Locate the cell with the specified text and output its [x, y] center coordinate. 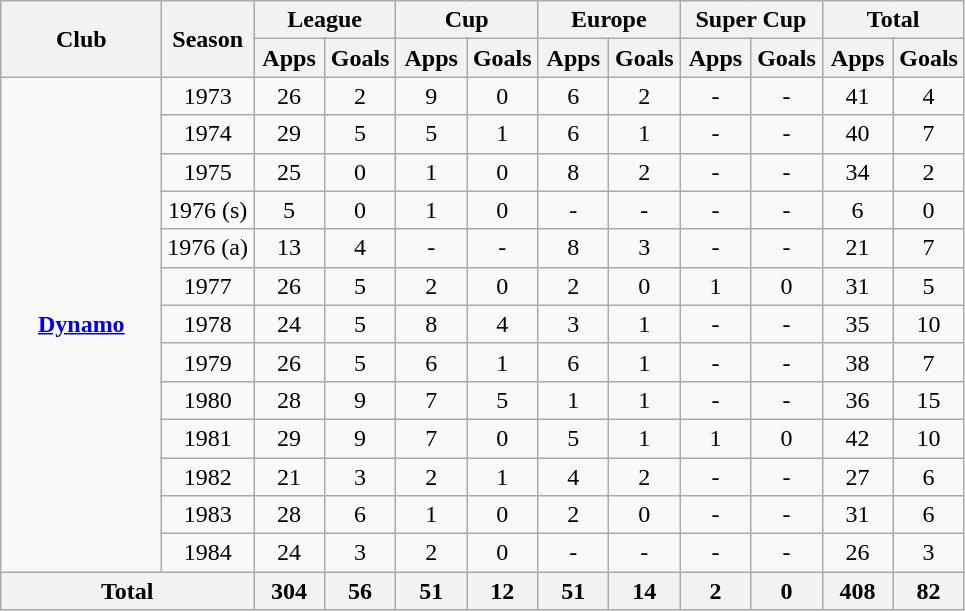
1981 [208, 438]
12 [502, 591]
35 [858, 324]
27 [858, 477]
40 [858, 134]
36 [858, 400]
15 [928, 400]
1976 (s) [208, 210]
304 [290, 591]
25 [290, 172]
1974 [208, 134]
1975 [208, 172]
1976 (a) [208, 248]
13 [290, 248]
14 [644, 591]
1979 [208, 362]
Europe [609, 20]
42 [858, 438]
Dynamo [82, 324]
1982 [208, 477]
League [325, 20]
Super Cup [751, 20]
56 [360, 591]
41 [858, 96]
34 [858, 172]
1977 [208, 286]
1973 [208, 96]
82 [928, 591]
1983 [208, 515]
1978 [208, 324]
1980 [208, 400]
38 [858, 362]
Cup [467, 20]
Club [82, 39]
1984 [208, 553]
408 [858, 591]
Season [208, 39]
